Pinpoint the cell where the given text exists, returning its (X, Y) midpoint coordinate. 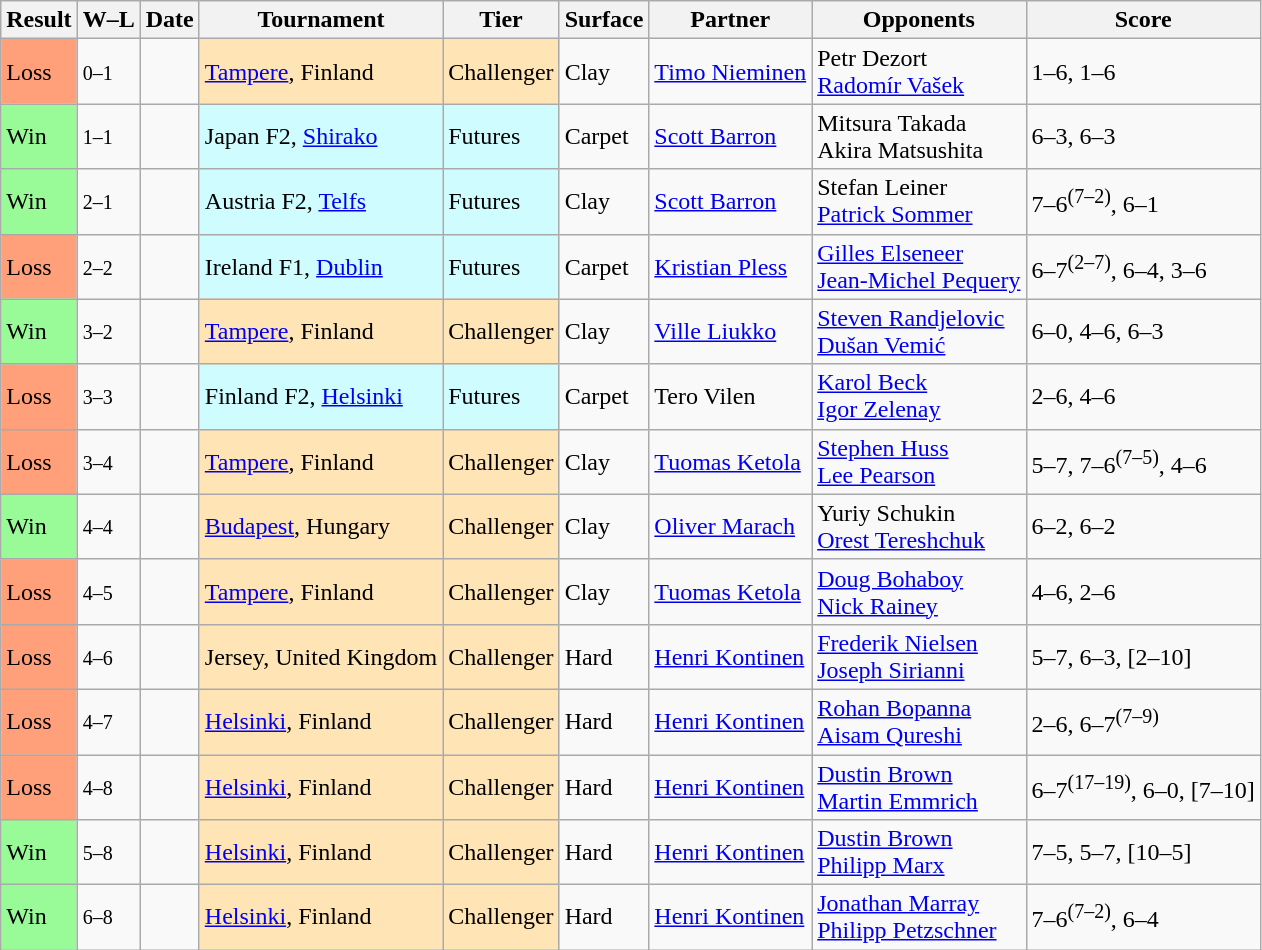
Tournament (320, 20)
6–7(2–7), 6–4, 3–6 (1143, 266)
Rohan Bopanna Aisam Qureshi (919, 722)
Yuriy Schukin Orest Tereshchuk (919, 526)
Dustin Brown Philipp Marx (919, 852)
6–8 (108, 918)
5–7, 6–3, [2–10] (1143, 656)
Doug Bohaboy Nick Rainey (919, 592)
Tero Vilen (730, 396)
4–4 (108, 526)
Gilles Elseneer Jean-Michel Pequery (919, 266)
Ireland F1, Dublin (320, 266)
7–5, 5–7, [10–5] (1143, 852)
4–6, 2–6 (1143, 592)
Karol Beck Igor Zelenay (919, 396)
Petr Dezort Radomír Vašek (919, 72)
2–1 (108, 202)
2–6, 6–7(7–9) (1143, 722)
5–7, 7–6(7–5), 4–6 (1143, 462)
5–8 (108, 852)
3–3 (108, 396)
7–6(7–2), 6–1 (1143, 202)
1–1 (108, 136)
W–L (108, 20)
4–6 (108, 656)
6–3, 6–3 (1143, 136)
2–6, 4–6 (1143, 396)
Stephen Huss Lee Pearson (919, 462)
2–2 (108, 266)
Ville Liukko (730, 332)
6–7(17–19), 6–0, [7–10] (1143, 786)
7–6(7–2), 6–4 (1143, 918)
4–5 (108, 592)
3–2 (108, 332)
Tier (501, 20)
Dustin Brown Martin Emmrich (919, 786)
Surface (604, 20)
Frederik Nielsen Joseph Sirianni (919, 656)
Date (170, 20)
Opponents (919, 20)
Jonathan Marray Philipp Petzschner (919, 918)
3–4 (108, 462)
Budapest, Hungary (320, 526)
Kristian Pless (730, 266)
Partner (730, 20)
Mitsura Takada Akira Matsushita (919, 136)
0–1 (108, 72)
4–8 (108, 786)
Score (1143, 20)
Japan F2, Shirako (320, 136)
6–2, 6–2 (1143, 526)
Jersey, United Kingdom (320, 656)
4–7 (108, 722)
Timo Nieminen (730, 72)
Austria F2, Telfs (320, 202)
Oliver Marach (730, 526)
1–6, 1–6 (1143, 72)
Finland F2, Helsinki (320, 396)
6–0, 4–6, 6–3 (1143, 332)
Stefan Leiner Patrick Sommer (919, 202)
Steven Randjelovic Dušan Vemić (919, 332)
Result (39, 20)
